Return (X, Y) of the center of cell containing provided text 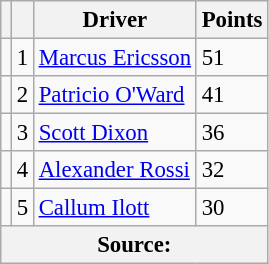
4 (22, 170)
2 (22, 95)
30 (232, 208)
Source: (134, 245)
3 (22, 133)
Scott Dixon (114, 133)
51 (232, 58)
Points (232, 20)
5 (22, 208)
41 (232, 95)
36 (232, 133)
Driver (114, 20)
Callum Ilott (114, 208)
Marcus Ericsson (114, 58)
32 (232, 170)
1 (22, 58)
Alexander Rossi (114, 170)
Patricio O'Ward (114, 95)
